Locate the cell with the specified text and output its [x, y] center coordinate. 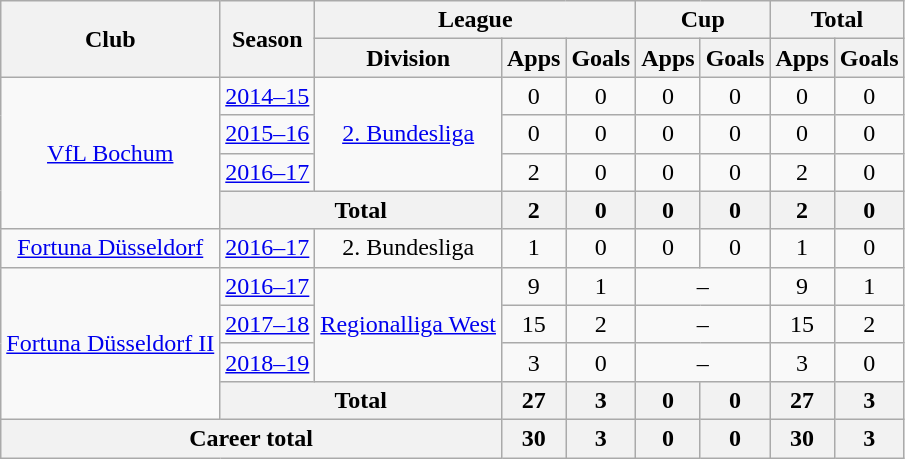
Club [110, 39]
Career total [252, 438]
Division [408, 58]
Cup [703, 20]
Fortuna Düsseldorf [110, 248]
Regionalliga West [408, 324]
League [476, 20]
2015–16 [268, 134]
2018–19 [268, 362]
2017–18 [268, 324]
Fortuna Düsseldorf II [110, 343]
2014–15 [268, 96]
VfL Bochum [110, 153]
Season [268, 39]
